From the cell containing the given text, extract its center point as (X, Y) coordinate. 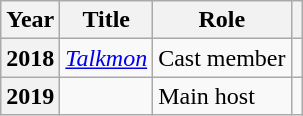
Talkmon (106, 58)
2019 (30, 96)
Cast member (222, 58)
Main host (222, 96)
Year (30, 20)
2018 (30, 58)
Title (106, 20)
Role (222, 20)
